Locate the cell with the specified text and output its [x, y] center coordinate. 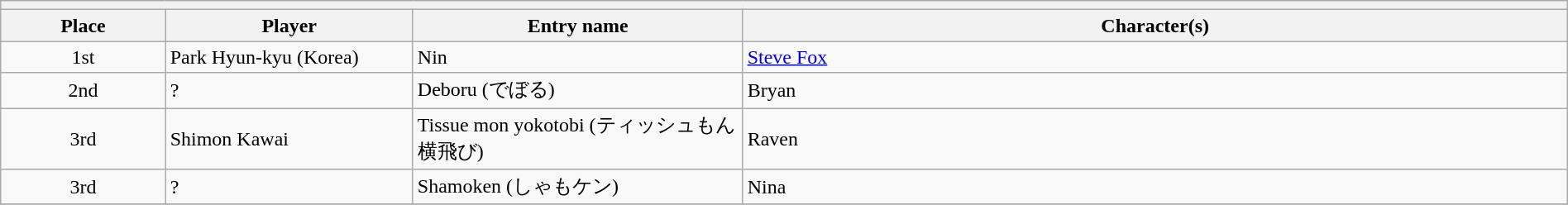
Shamoken (しゃもケン) [577, 187]
1st [83, 57]
Steve Fox [1154, 57]
2nd [83, 91]
Shimon Kawai [289, 138]
Tissue mon yokotobi (ティッシュもん横飛び) [577, 138]
Player [289, 26]
Place [83, 26]
Nin [577, 57]
Nina [1154, 187]
Park Hyun-kyu (Korea) [289, 57]
Deboru (でぼる) [577, 91]
Character(s) [1154, 26]
Bryan [1154, 91]
Raven [1154, 138]
Entry name [577, 26]
